Provide the [X, Y] coordinate of the cell's center where the given text is located.  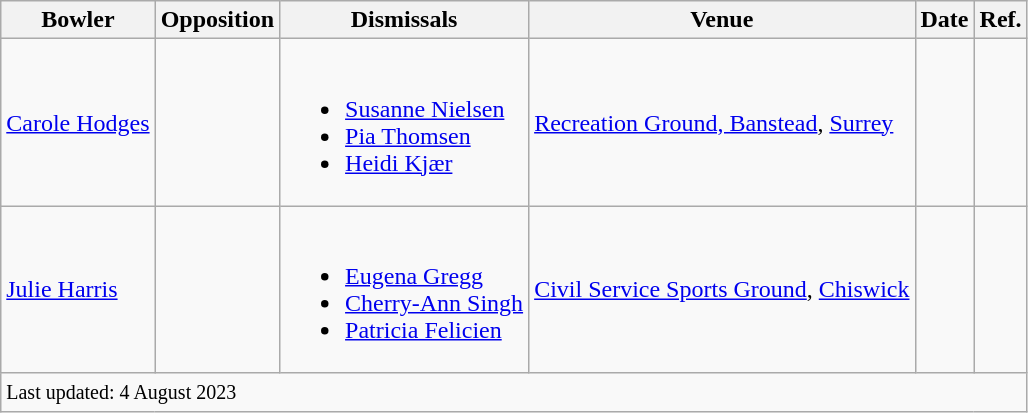
Bowler [78, 20]
Carole Hodges [78, 122]
Eugena GreggCherry-Ann SinghPatricia Felicien [404, 290]
Ref. [1000, 20]
Last updated: 4 August 2023 [514, 392]
Dismissals [404, 20]
Civil Service Sports Ground, Chiswick [722, 290]
Opposition [217, 20]
Susanne NielsenPia ThomsenHeidi Kjær [404, 122]
Venue [722, 20]
Date [944, 20]
Julie Harris [78, 290]
Recreation Ground, Banstead, Surrey [722, 122]
